Search for the cell housing the specified text and yield its [x, y] center coordinate. 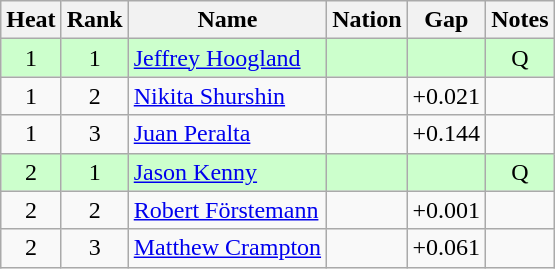
Rank [94, 20]
Nikita Shurshin [227, 96]
Juan Peralta [227, 134]
Gap [446, 20]
+0.061 [446, 248]
+0.144 [446, 134]
Robert Förstemann [227, 210]
Notes [520, 20]
+0.001 [446, 210]
Jeffrey Hoogland [227, 58]
Heat [31, 20]
Nation [367, 20]
+0.021 [446, 96]
Matthew Crampton [227, 248]
Name [227, 20]
Jason Kenny [227, 172]
